Provide the (X, Y) coordinate of the cell's center where the given text is located.  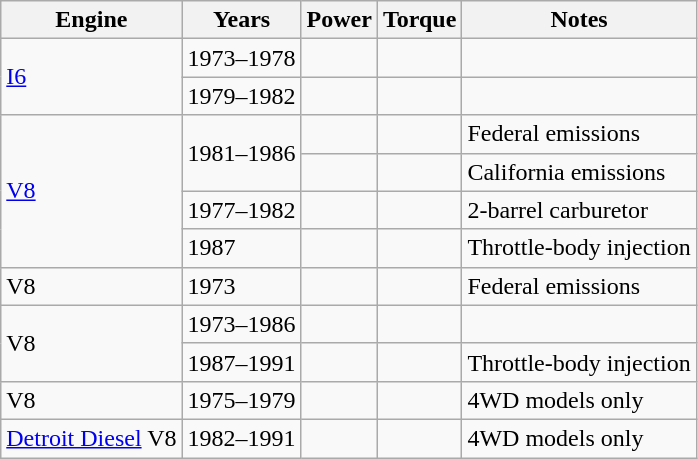
2-barrel carburetor (579, 210)
Power (339, 20)
Detroit Diesel V8 (92, 438)
1987 (242, 248)
1982–1991 (242, 438)
California emissions (579, 172)
I6 (92, 77)
Years (242, 20)
1973–1978 (242, 58)
1981–1986 (242, 153)
Notes (579, 20)
1977–1982 (242, 210)
1975–1979 (242, 400)
Engine (92, 20)
1979–1982 (242, 96)
1987–1991 (242, 362)
Torque (419, 20)
1973–1986 (242, 324)
1973 (242, 286)
